Scan for the cell matching the given text and deliver its [x, y] coordinate at center. 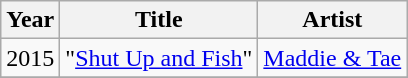
Maddie & Tae [332, 58]
Year [30, 20]
2015 [30, 58]
Title [159, 20]
"Shut Up and Fish" [159, 58]
Artist [332, 20]
